Determine the (X, Y) coordinate at the center of the cell enclosing the given text.  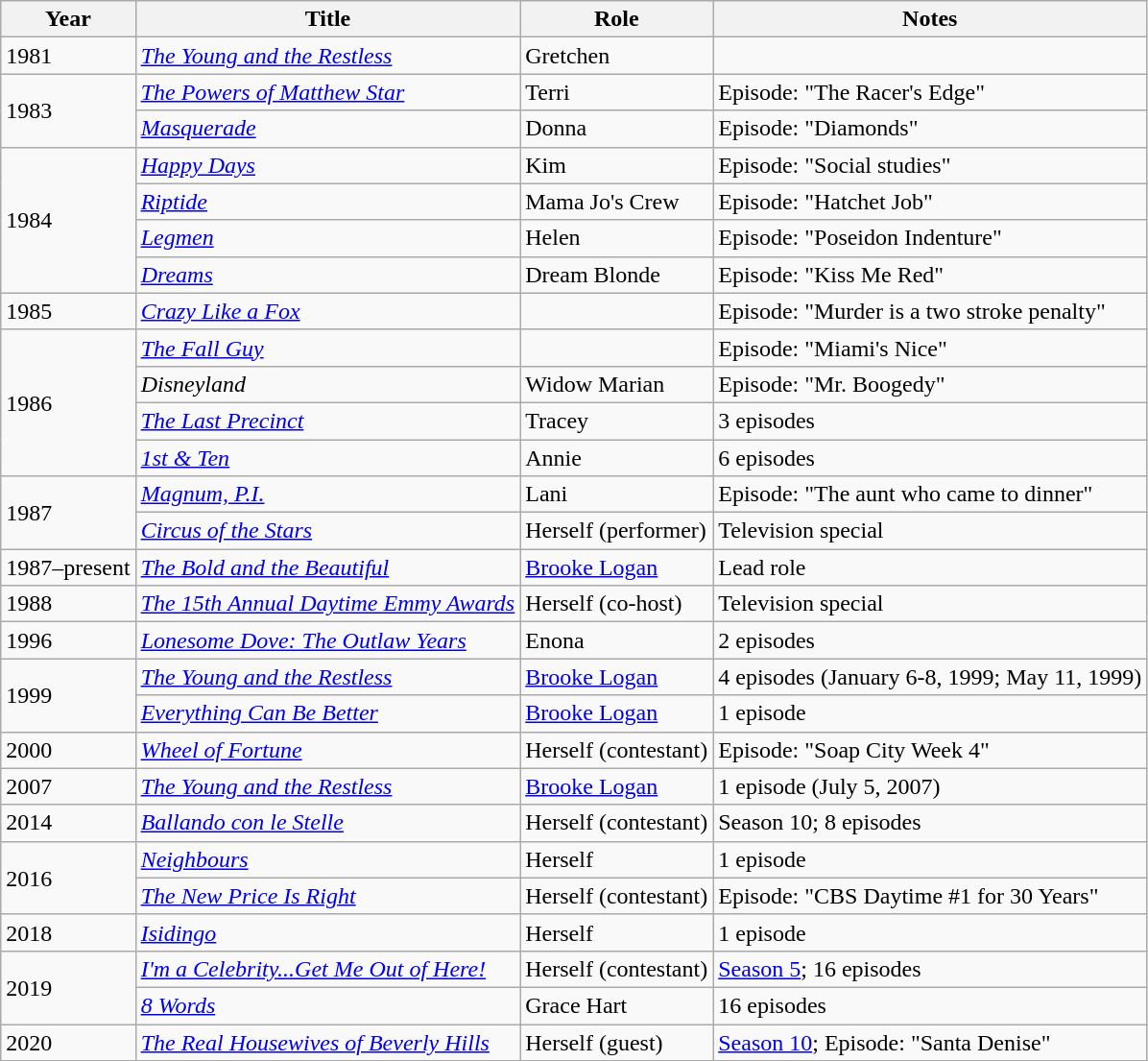
1984 (68, 220)
The Last Precinct (328, 421)
Episode: "Soap City Week 4" (930, 750)
Herself (guest) (616, 1042)
1986 (68, 402)
The Fall Guy (328, 348)
Enona (616, 640)
Episode: "Poseidon Indenture" (930, 238)
The New Price Is Right (328, 896)
1st & Ten (328, 458)
Season 10; Episode: "Santa Denise" (930, 1042)
Crazy Like a Fox (328, 311)
Episode: "Social studies" (930, 165)
The Bold and the Beautiful (328, 567)
Legmen (328, 238)
2014 (68, 823)
Episode: "Hatchet Job" (930, 202)
4 episodes (January 6-8, 1999; May 11, 1999) (930, 677)
Lani (616, 494)
1987 (68, 513)
1981 (68, 56)
Herself (co-host) (616, 604)
Annie (616, 458)
Year (68, 19)
8 Words (328, 1005)
Season 5; 16 episodes (930, 969)
Role (616, 19)
Episode: "Murder is a two stroke penalty" (930, 311)
3 episodes (930, 421)
Magnum, P.I. (328, 494)
Season 10; 8 episodes (930, 823)
Episode: "Miami's Nice" (930, 348)
Everything Can Be Better (328, 713)
Kim (616, 165)
Ballando con le Stelle (328, 823)
Episode: "Kiss Me Red" (930, 275)
Gretchen (616, 56)
Wheel of Fortune (328, 750)
Tracey (616, 421)
Happy Days (328, 165)
6 episodes (930, 458)
Circus of the Stars (328, 531)
Lead role (930, 567)
Grace Hart (616, 1005)
1983 (68, 110)
The Powers of Matthew Star (328, 92)
2000 (68, 750)
Herself (performer) (616, 531)
Widow Marian (616, 384)
Neighbours (328, 859)
2020 (68, 1042)
1985 (68, 311)
Masquerade (328, 129)
Helen (616, 238)
Episode: "CBS Daytime #1 for 30 Years" (930, 896)
Episode: "Mr. Boogedy" (930, 384)
Disneyland (328, 384)
1988 (68, 604)
The 15th Annual Daytime Emmy Awards (328, 604)
1996 (68, 640)
1987–present (68, 567)
Episode: "The Racer's Edge" (930, 92)
Episode: "Diamonds" (930, 129)
Terri (616, 92)
16 episodes (930, 1005)
Dreams (328, 275)
Lonesome Dove: The Outlaw Years (328, 640)
Episode: "The aunt who came to dinner" (930, 494)
2016 (68, 878)
The Real Housewives of Beverly Hills (328, 1042)
Dream Blonde (616, 275)
Donna (616, 129)
2018 (68, 932)
1999 (68, 695)
2007 (68, 786)
1 episode (July 5, 2007) (930, 786)
Title (328, 19)
Isidingo (328, 932)
I'm a Celebrity...Get Me Out of Here! (328, 969)
2 episodes (930, 640)
Notes (930, 19)
Mama Jo's Crew (616, 202)
Riptide (328, 202)
2019 (68, 987)
